Return the [X, Y] coordinate for the center point of the cell that contains the specified text.  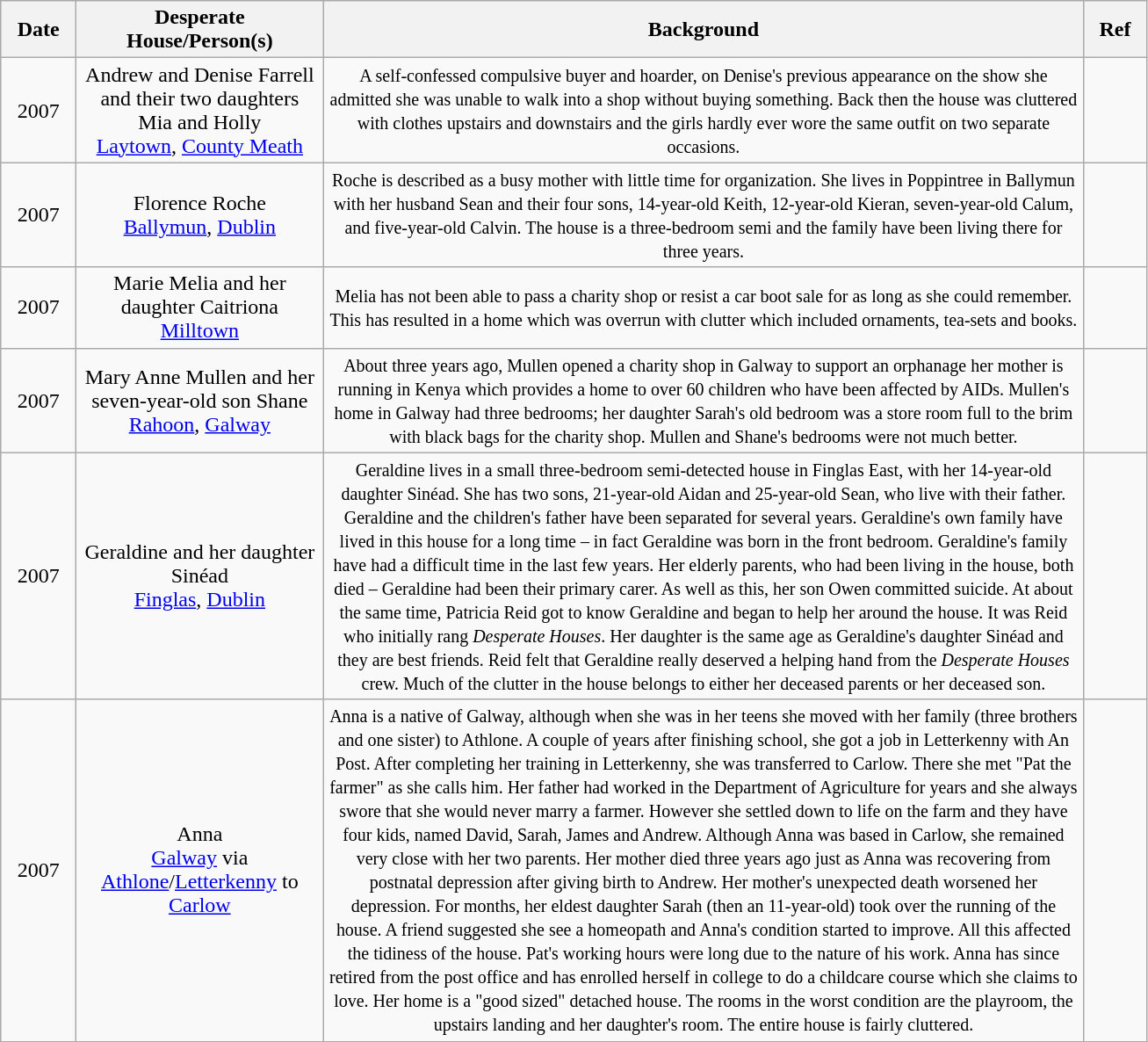
Andrew and Denise Farrell and their two daughters Mia and Holly Laytown, County Meath [200, 111]
Florence Roche Ballymun, Dublin [200, 214]
Marie Melia and her daughter Caitriona Milltown [200, 308]
Mary Anne Mullen and her seven-year-old son Shane Rahoon, Galway [200, 401]
Background [704, 30]
Anna Galway via Athlone/Letterkenny to Carlow [200, 870]
Geraldine and her daughter Sinéad Finglas, Dublin [200, 576]
Date [39, 30]
Ref [1116, 30]
Desperate House/Person(s) [200, 30]
